Return [X, Y] of the center of cell containing provided text 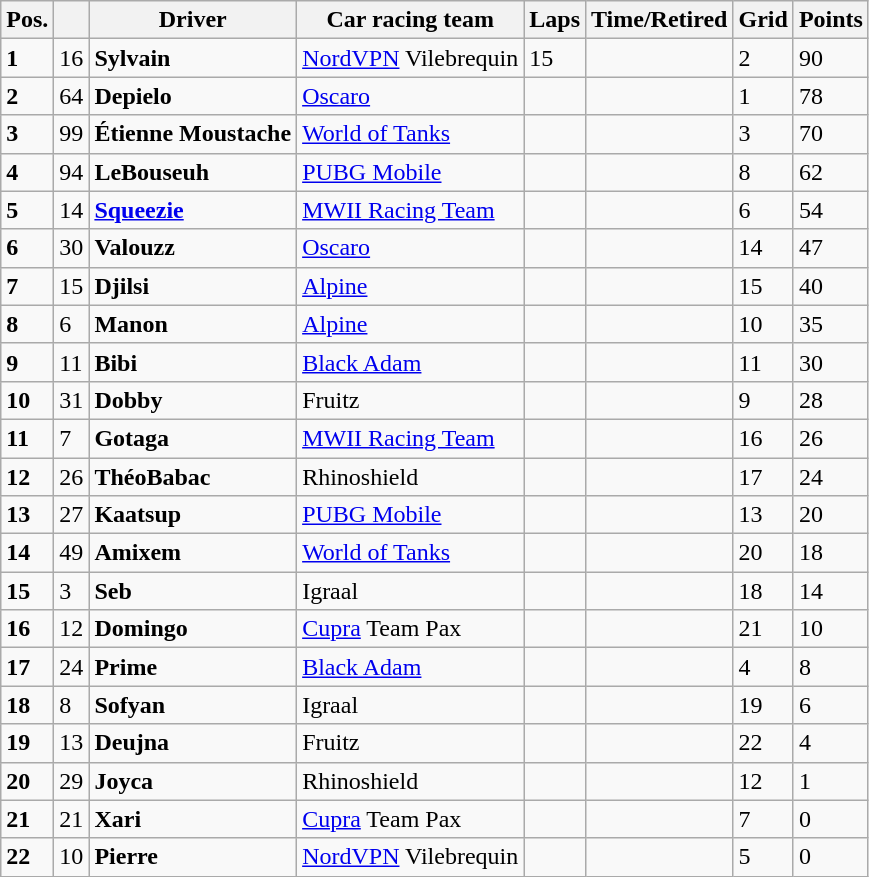
Pierre [193, 857]
78 [830, 96]
90 [830, 58]
64 [72, 96]
62 [830, 172]
LeBouseuh [193, 172]
Deujna [193, 743]
49 [72, 553]
47 [830, 248]
Squeezie [193, 210]
29 [72, 781]
Valouzz [193, 248]
Points [830, 20]
70 [830, 134]
Sofyan [193, 705]
Seb [193, 591]
Joyca [193, 781]
Étienne Moustache [193, 134]
Manon [193, 324]
Pos. [28, 20]
Xari [193, 819]
Laps [555, 20]
94 [72, 172]
Gotaga [193, 438]
31 [72, 400]
27 [72, 515]
35 [830, 324]
Grid [763, 20]
Djilsi [193, 286]
Bibi [193, 362]
Car racing team [410, 20]
40 [830, 286]
Domingo [193, 629]
ThéoBabac [193, 477]
99 [72, 134]
Kaatsup [193, 515]
Prime [193, 667]
Sylvain [193, 58]
54 [830, 210]
28 [830, 400]
Amixem [193, 553]
Time/Retired [660, 20]
Driver [193, 20]
Dobby [193, 400]
Depielo [193, 96]
